Provide the (X, Y) coordinate of the cell's center where the given text is located.  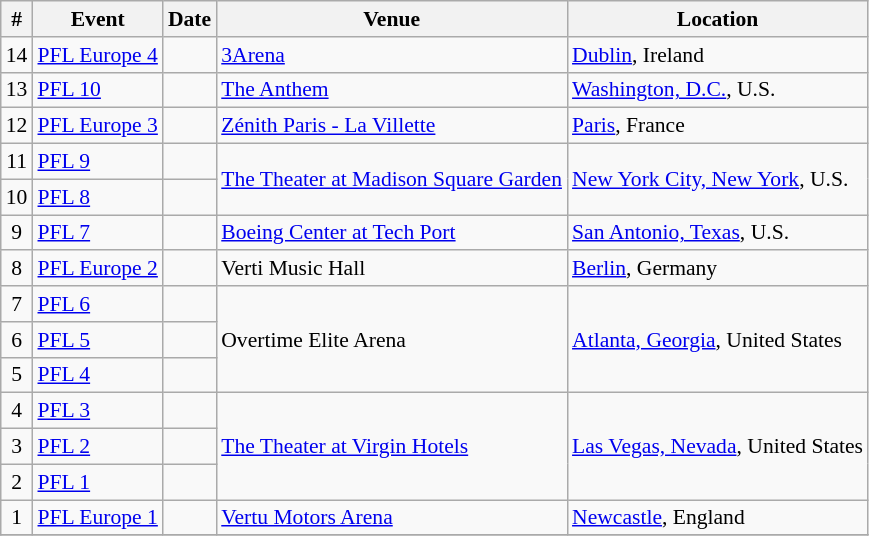
New York City, New York, U.S. (718, 180)
PFL 3 (97, 411)
PFL 8 (97, 197)
Dublin, Ireland (718, 55)
Atlanta, Georgia, United States (718, 340)
Overtime Elite Arena (392, 340)
8 (17, 269)
The Theater at Madison Square Garden (392, 180)
10 (17, 197)
14 (17, 55)
Newcastle, England (718, 518)
The Anthem (392, 90)
PFL 7 (97, 233)
12 (17, 126)
Vertu Motors Arena (392, 518)
PFL 9 (97, 162)
3Arena (392, 55)
PFL 1 (97, 482)
Location (718, 19)
3 (17, 447)
6 (17, 340)
4 (17, 411)
Las Vegas, Nevada, United States (718, 446)
Zénith Paris - La Villette (392, 126)
Event (97, 19)
5 (17, 375)
PFL Europe 4 (97, 55)
Paris, France (718, 126)
# (17, 19)
Washington, D.C., U.S. (718, 90)
1 (17, 518)
9 (17, 233)
PFL Europe 2 (97, 269)
San Antonio, Texas, U.S. (718, 233)
7 (17, 304)
Venue (392, 19)
13 (17, 90)
PFL 4 (97, 375)
The Theater at Virgin Hotels (392, 446)
PFL Europe 3 (97, 126)
Berlin, Germany (718, 269)
PFL Europe 1 (97, 518)
PFL 2 (97, 447)
2 (17, 482)
PFL 5 (97, 340)
Boeing Center at Tech Port (392, 233)
Date (190, 19)
PFL 6 (97, 304)
11 (17, 162)
PFL 10 (97, 90)
Verti Music Hall (392, 269)
